Scan for the cell matching the given text and deliver its (X, Y) coordinate at center. 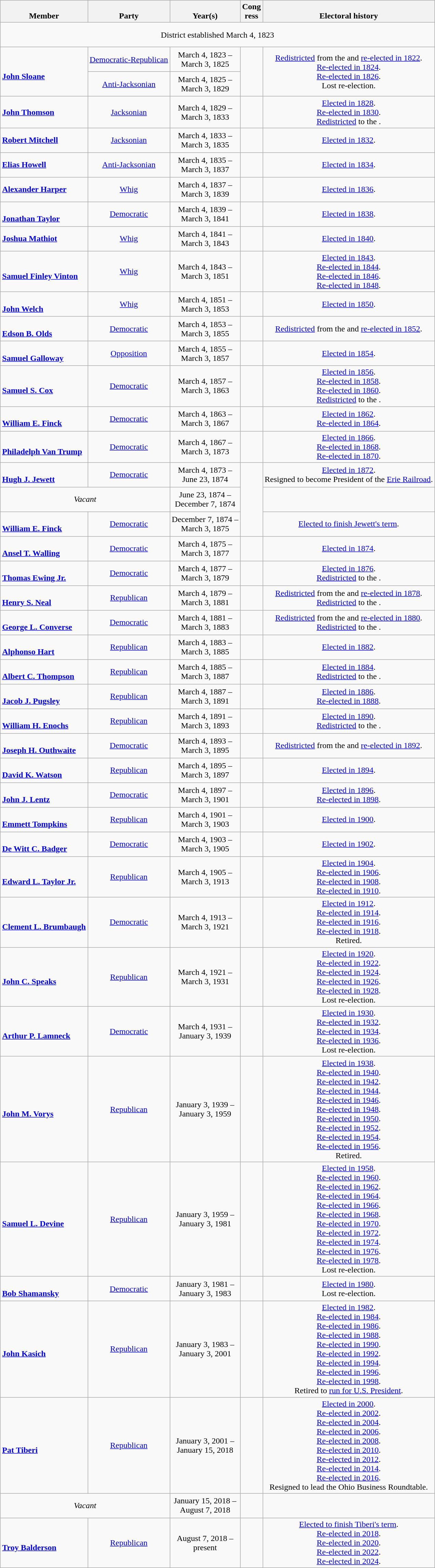
March 4, 1901 –March 3, 1903 (205, 820)
Elected in 1838. (349, 214)
Elected in 1886.Re-elected in 1888. (349, 696)
Elected in 1904.Re-elected in 1906.Re-elected in 1908.Re-elected in 1910. (349, 877)
John M. Vorys (44, 1109)
Joseph H. Outhwaite (44, 746)
Robert Mitchell (44, 140)
March 4, 1833 –March 3, 1835 (205, 140)
Edson B. Olds (44, 329)
March 4, 1931 –January 3, 1939 (205, 1031)
Year(s) (205, 12)
Elected in 1854. (349, 353)
June 23, 1874 –December 7, 1874 (205, 499)
March 4, 1883 –March 3, 1885 (205, 647)
Thomas Ewing Jr. (44, 573)
January 3, 1983 –January 3, 2001 (205, 1349)
March 4, 1897 –March 3, 1901 (205, 795)
March 4, 1905 –March 3, 1913 (205, 877)
March 4, 1881 –March 3, 1883 (205, 623)
John Sloane (44, 72)
January 3, 1981 –January 3, 1983 (205, 1289)
Samuel S. Cox (44, 386)
Party (129, 12)
Elected in 1930.Re-elected in 1932.Re-elected in 1934.Re-elected in 1936.Lost re-election. (349, 1031)
March 4, 1867 –March 3, 1873 (205, 447)
January 3, 1939 –January 3, 1959 (205, 1109)
John Kasich (44, 1349)
Elected in 1850. (349, 304)
March 4, 1841 –March 3, 1843 (205, 239)
Opposition (129, 353)
March 4, 1873 –June 23, 1874 (205, 475)
August 7, 2018 –present (205, 1543)
March 4, 1885 –March 3, 1887 (205, 672)
March 4, 1857 –March 3, 1863 (205, 386)
Alexander Harper (44, 190)
March 4, 1843 –March 3, 1851 (205, 272)
March 4, 1887 –March 3, 1891 (205, 696)
March 4, 1825 –March 3, 1829 (205, 84)
Edward L. Taylor Jr. (44, 877)
Jacob J. Pugsley (44, 696)
Electoral history (349, 12)
Redistricted from the and re-elected in 1852. (349, 329)
Troy Balderson (44, 1543)
March 4, 1835 –March 3, 1837 (205, 165)
Samuel Galloway (44, 353)
Elected to finish Jewett's term. (349, 524)
Philadelph Van Trump (44, 447)
March 4, 1913 –March 3, 1921 (205, 922)
Elected in 1912.Re-elected in 1914.Re-elected in 1916.Re-elected in 1918.Retired. (349, 922)
March 4, 1839 –March 3, 1841 (205, 214)
Pat Tiberi (44, 1445)
Elected in 1890.Redistricted to the . (349, 721)
Elected in 1900. (349, 820)
Elected in 1828.Re-elected in 1830.Redistricted to the . (349, 112)
Elected in 1872.Resigned to become President of the Erie Railroad. (349, 475)
March 4, 1891 –March 3, 1893 (205, 721)
March 4, 1893 –March 3, 1895 (205, 746)
Elected in 1840. (349, 239)
Henry S. Neal (44, 598)
John Welch (44, 304)
George L. Converse (44, 623)
Elected in 1920.Re-elected in 1922.Re-elected in 1924.Re-elected in 1926.Re-elected in 1928.Lost re-election. (349, 977)
March 4, 1921 –March 3, 1931 (205, 977)
Ansel T. Walling (44, 549)
March 4, 1853 –March 3, 1855 (205, 329)
March 4, 1879 –March 3, 1881 (205, 598)
John J. Lentz (44, 795)
William H. Enochs (44, 721)
District established March 4, 1823 (217, 35)
January 3, 1959 –January 3, 1981 (205, 1219)
Elected in 1882. (349, 647)
Elected in 1884.Redistricted to the . (349, 672)
Hugh J. Jewett (44, 475)
March 4, 1903 –March 3, 1905 (205, 844)
Congress (251, 12)
Redistricted from the and re-elected in 1880.Redistricted to the . (349, 623)
Samuel L. Devine (44, 1219)
Elected in 1894. (349, 770)
Albert C. Thompson (44, 672)
David K. Watson (44, 770)
March 4, 1877 –March 3, 1879 (205, 573)
Elected in 1836. (349, 190)
Elected in 1832. (349, 140)
John Thomson (44, 112)
Elias Howell (44, 165)
Elected in 1874. (349, 549)
Elected in 1980.Lost re-election. (349, 1289)
Elected in 1876.Redistricted to the . (349, 573)
December 7, 1874 –March 3, 1875 (205, 524)
Elected to finish Tiberi's term.Re-elected in 2018.Re-elected in 2020.Re-elected in 2022.Re-elected in 2024. (349, 1543)
Redistricted from the and re-elected in 1892. (349, 746)
March 4, 1863 –March 3, 1867 (205, 419)
Elected in 1834. (349, 165)
March 4, 1855 –March 3, 1857 (205, 353)
Emmett Tompkins (44, 820)
March 4, 1895 –March 3, 1897 (205, 770)
Elected in 1866.Re-elected in 1868.Re-elected in 1870. (349, 447)
Samuel Finley Vinton (44, 272)
Member (44, 12)
Elected in 1856.Re-elected in 1858.Re-elected in 1860.Redistricted to the . (349, 386)
John C. Speaks (44, 977)
Elected in 1862.Re-elected in 1864. (349, 419)
Joshua Mathiot (44, 239)
De Witt C. Badger (44, 844)
March 4, 1837 –March 3, 1839 (205, 190)
Elected in 1902. (349, 844)
Elected in 1843.Re-elected in 1844.Re-elected in 1846.Re-elected in 1848. (349, 272)
Democratic-Republican (129, 60)
March 4, 1829 –March 3, 1833 (205, 112)
March 4, 1851 –March 3, 1853 (205, 304)
January 15, 2018 –August 7, 2018 (205, 1506)
March 4, 1823 –March 3, 1825 (205, 60)
Alphonso Hart (44, 647)
January 3, 2001 –January 15, 2018 (205, 1445)
Bob Shamansky (44, 1289)
Arthur P. Lamneck (44, 1031)
Elected in 1896.Re-elected in 1898. (349, 795)
Clement L. Brumbaugh (44, 922)
Jonathan Taylor (44, 214)
Redistricted from the and re-elected in 1878.Redistricted to the . (349, 598)
Redistricted from the and re-elected in 1822.Re-elected in 1824.Re-elected in 1826.Lost re-election. (349, 72)
March 4, 1875 –March 3, 1877 (205, 549)
